Output the [X, Y] coordinate of the center of the cell containing the given text.  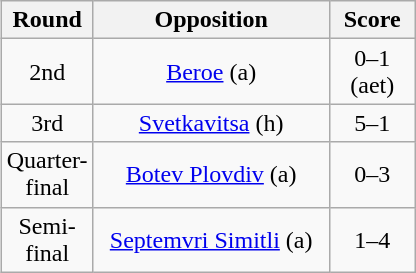
Septemvri Simitli (a) [211, 240]
1–4 [372, 240]
5–1 [372, 123]
Svetkavitsa (h) [211, 123]
0–3 [372, 174]
Beroe (a) [211, 72]
Round [47, 20]
Opposition [211, 20]
0–1 (aet) [372, 72]
2nd [47, 72]
Score [372, 20]
Quarter-final [47, 174]
Semi-final [47, 240]
Botev Plovdiv (a) [211, 174]
3rd [47, 123]
